Determine the (X, Y) coordinate at the center of the cell enclosing the given text.  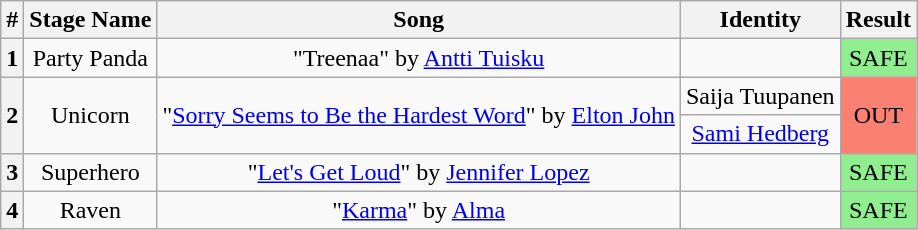
Superhero (90, 172)
1 (12, 58)
"Treenaa" by Antti Tuisku (419, 58)
Party Panda (90, 58)
Stage Name (90, 20)
Unicorn (90, 115)
OUT (878, 115)
Sami Hedberg (760, 134)
2 (12, 115)
Raven (90, 210)
4 (12, 210)
Identity (760, 20)
"Let's Get Loud" by Jennifer Lopez (419, 172)
3 (12, 172)
Result (878, 20)
"Karma" by Alma (419, 210)
# (12, 20)
Saija Tuupanen (760, 96)
"Sorry Seems to Be the Hardest Word" by Elton John (419, 115)
Song (419, 20)
